Detect which cell encompasses the target text, then output its [x, y] center coordinate. 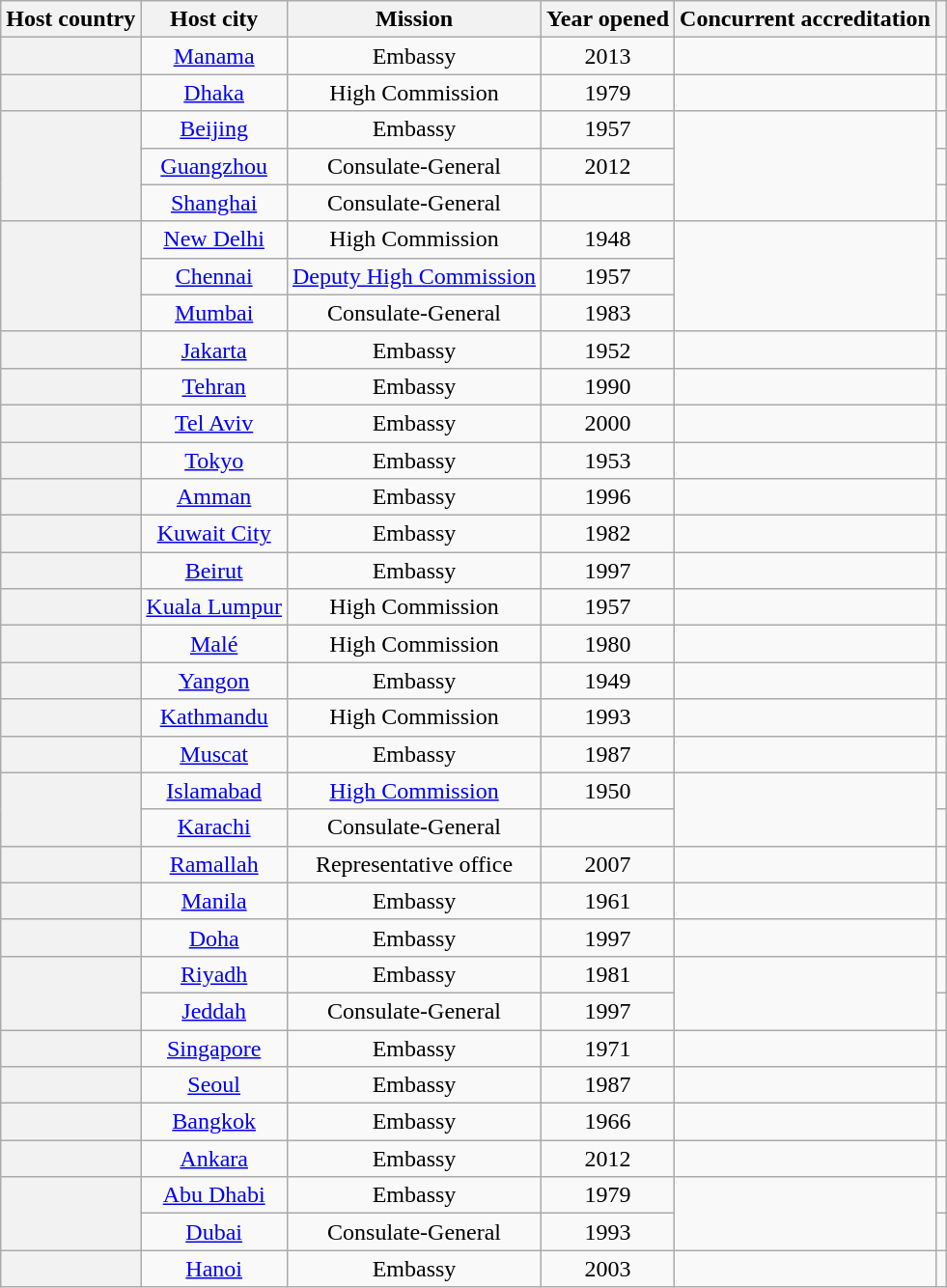
Hanoi [214, 1269]
Abu Dhabi [214, 1195]
Beijing [214, 129]
1982 [608, 534]
Islamabad [214, 791]
Tokyo [214, 461]
1971 [608, 1048]
Karachi [214, 827]
2003 [608, 1269]
1950 [608, 791]
Jeddah [214, 1011]
Manila [214, 901]
Seoul [214, 1085]
Mumbai [214, 313]
1961 [608, 901]
Shanghai [214, 203]
1952 [608, 350]
1996 [608, 497]
1980 [608, 644]
Jakarta [214, 350]
Dubai [214, 1232]
Tel Aviv [214, 423]
1966 [608, 1122]
Dhaka [214, 93]
2013 [608, 56]
New Delhi [214, 239]
Concurrent accreditation [805, 19]
Ramallah [214, 864]
Deputy High Commission [413, 276]
Guangzhou [214, 166]
Representative office [413, 864]
Kuala Lumpur [214, 607]
Riyadh [214, 974]
Tehran [214, 386]
Yangon [214, 681]
2000 [608, 423]
Amman [214, 497]
Host city [214, 19]
Muscat [214, 754]
Doha [214, 938]
1981 [608, 974]
1953 [608, 461]
Manama [214, 56]
Kathmandu [214, 717]
Kuwait City [214, 534]
Malé [214, 644]
Host country [71, 19]
Year opened [608, 19]
Ankara [214, 1159]
1949 [608, 681]
Beirut [214, 571]
1948 [608, 239]
1983 [608, 313]
Singapore [214, 1048]
1990 [608, 386]
2007 [608, 864]
Bangkok [214, 1122]
Mission [413, 19]
Chennai [214, 276]
